Capture the cell that displays the provided text and extract its [X, Y] central coordinate. 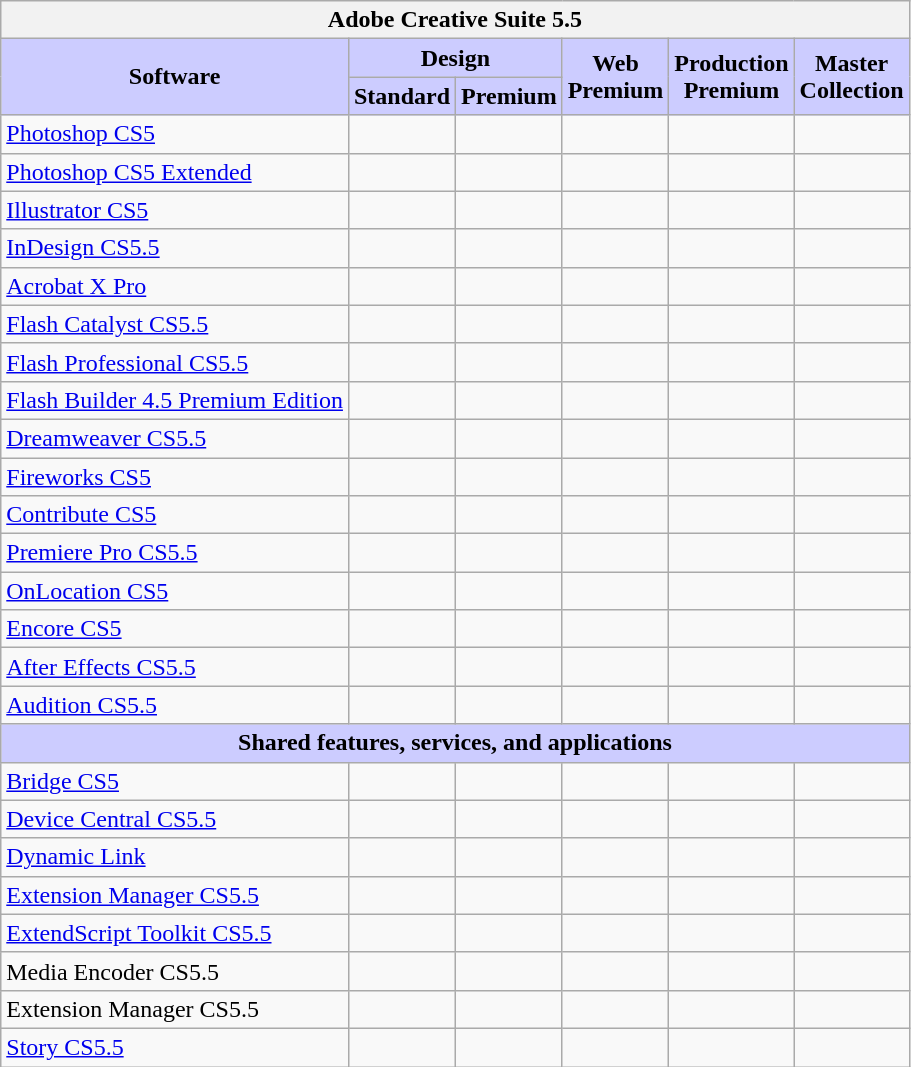
Software [175, 77]
Flash Professional CS5.5 [175, 362]
Premiere Pro CS5.5 [175, 553]
Photoshop CS5 [175, 134]
Encore CS5 [175, 629]
Shared features, services, and applications [455, 743]
ProductionPremium [732, 77]
ExtendScript Toolkit CS5.5 [175, 933]
Bridge CS5 [175, 781]
Flash Catalyst CS5.5 [175, 324]
Flash Builder 4.5 Premium Edition [175, 400]
WebPremium [616, 77]
Story CS5.5 [175, 1047]
Audition CS5.5 [175, 705]
Device Central CS5.5 [175, 819]
OnLocation CS5 [175, 591]
Media Encoder CS5.5 [175, 971]
Premium [510, 96]
Illustrator CS5 [175, 210]
Fireworks CS5 [175, 477]
Design [455, 58]
InDesign CS5.5 [175, 248]
Adobe Creative Suite 5.5 [455, 20]
Acrobat X Pro [175, 286]
MasterCollection [852, 77]
Standard [402, 96]
Photoshop CS5 Extended [175, 172]
After Effects CS5.5 [175, 667]
Dreamweaver CS5.5 [175, 438]
Dynamic Link [175, 857]
Contribute CS5 [175, 515]
